Search for the cell housing the specified text and yield its (X, Y) center coordinate. 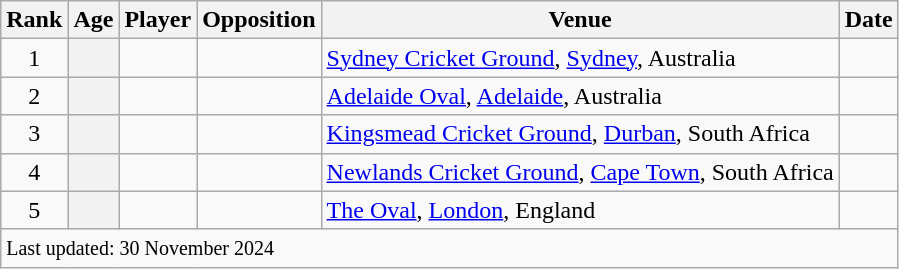
Player (158, 20)
Rank (34, 20)
Age (94, 20)
1 (34, 58)
Venue (580, 20)
Kingsmead Cricket Ground, Durban, South Africa (580, 134)
The Oval, London, England (580, 210)
5 (34, 210)
Sydney Cricket Ground, Sydney, Australia (580, 58)
Opposition (259, 20)
3 (34, 134)
Date (868, 20)
Last updated: 30 November 2024 (450, 248)
Adelaide Oval, Adelaide, Australia (580, 96)
2 (34, 96)
4 (34, 172)
Newlands Cricket Ground, Cape Town, South Africa (580, 172)
